Detect which cell encompasses the target text, then output its [x, y] center coordinate. 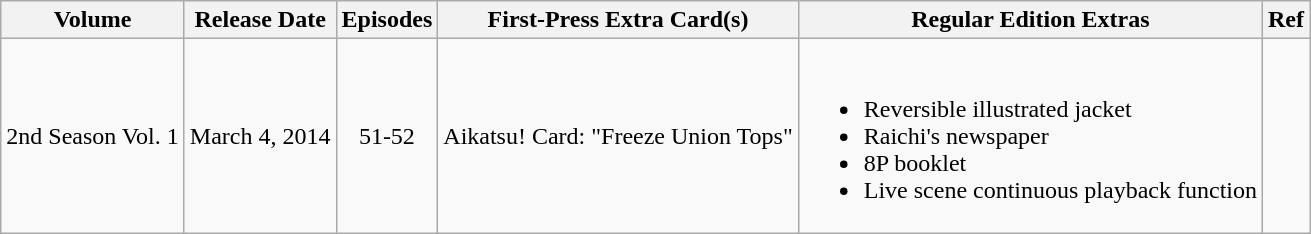
Aikatsu! Card: "Freeze Union Tops" [618, 136]
March 4, 2014 [260, 136]
Ref [1286, 20]
First-Press Extra Card(s) [618, 20]
2nd Season Vol. 1 [93, 136]
51-52 [387, 136]
Reversible illustrated jacketRaichi's newspaper8P bookletLive scene continuous playback function [1030, 136]
Regular Edition Extras [1030, 20]
Release Date [260, 20]
Volume [93, 20]
Episodes [387, 20]
